Return the (X, Y) coordinate for the center point of the cell that contains the specified text.  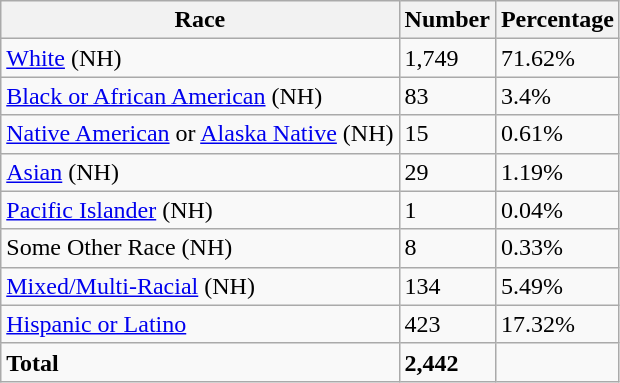
134 (447, 286)
Race (200, 20)
Native American or Alaska Native (NH) (200, 134)
0.33% (557, 248)
Total (200, 362)
15 (447, 134)
Some Other Race (NH) (200, 248)
8 (447, 248)
29 (447, 172)
83 (447, 96)
Asian (NH) (200, 172)
17.32% (557, 324)
3.4% (557, 96)
423 (447, 324)
0.04% (557, 210)
1,749 (447, 58)
Pacific Islander (NH) (200, 210)
Hispanic or Latino (200, 324)
2,442 (447, 362)
Number (447, 20)
5.49% (557, 286)
Percentage (557, 20)
White (NH) (200, 58)
Black or African American (NH) (200, 96)
71.62% (557, 58)
1 (447, 210)
1.19% (557, 172)
0.61% (557, 134)
Mixed/Multi-Racial (NH) (200, 286)
